Search for the cell housing the specified text and yield its (x, y) center coordinate. 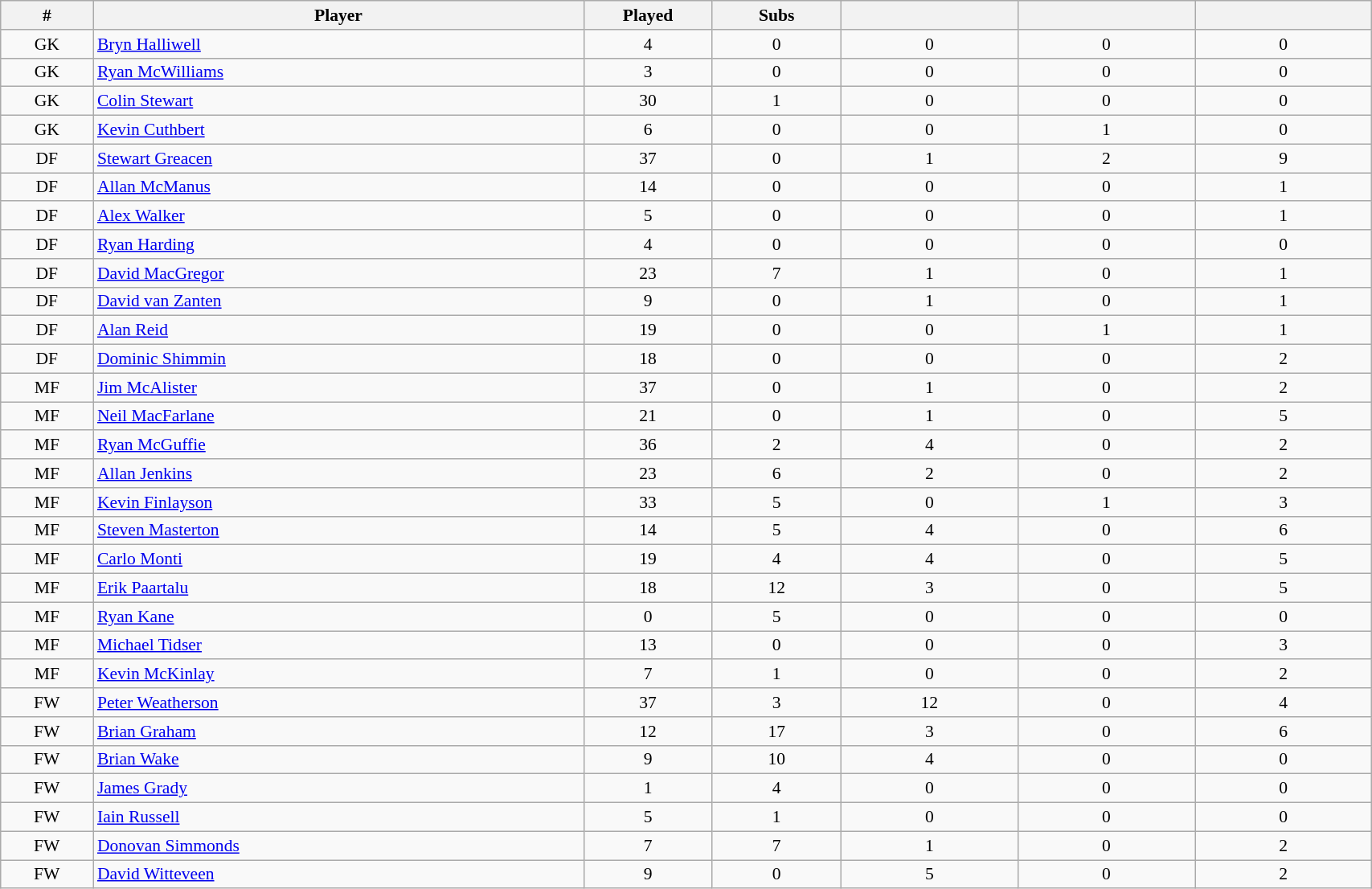
Kevin McKinlay (338, 674)
Stewart Greacen (338, 158)
Alex Walker (338, 216)
Allan Jenkins (338, 473)
Alan Reid (338, 330)
David MacGregor (338, 273)
Ryan McGuffie (338, 445)
17 (776, 731)
Ryan Harding (338, 244)
21 (648, 416)
Played (648, 15)
Ryan McWilliams (338, 72)
Bryn Halliwell (338, 44)
Kevin Cuthbert (338, 130)
Ryan Kane (338, 617)
Player (338, 15)
Dominic Shimmin (338, 359)
Subs (776, 15)
Allan McManus (338, 187)
Kevin Finlayson (338, 502)
10 (776, 760)
Neil MacFarlane (338, 416)
33 (648, 502)
Brian Wake (338, 760)
Jim McAlister (338, 387)
Peter Weatherson (338, 703)
36 (648, 445)
30 (648, 101)
Iain Russell (338, 817)
Carlo Monti (338, 559)
David Witteveen (338, 875)
Erik Paartalu (338, 588)
Michael Tidser (338, 645)
Colin Stewart (338, 101)
James Grady (338, 789)
Steven Masterton (338, 531)
13 (648, 645)
Donovan Simmonds (338, 846)
Brian Graham (338, 731)
# (47, 15)
David van Zanten (338, 301)
